Output the [X, Y] coordinate of the center of the cell containing the given text.  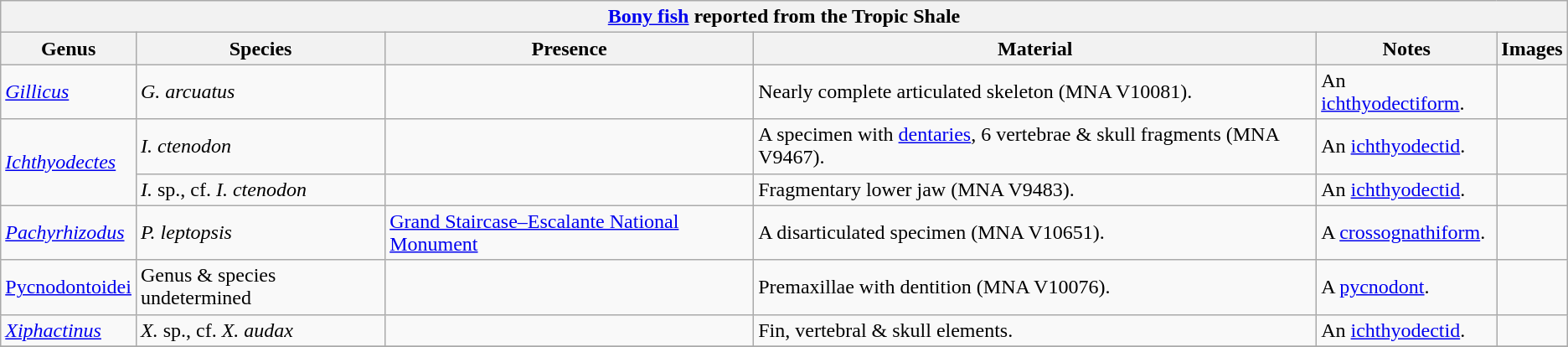
Pycnodontoidei [69, 287]
Species [260, 49]
Notes [1407, 49]
Genus & species undetermined [260, 287]
Presence [570, 49]
A crossognathiform. [1407, 233]
I. sp., cf. I. ctenodon [260, 189]
Bony fish reported from the Tropic Shale [784, 17]
A disarticulated specimen (MNA V10651). [1035, 233]
Fin, vertebral & skull elements. [1035, 330]
Gillicus [69, 92]
P. leptopsis [260, 233]
Nearly complete articulated skeleton (MNA V10081). [1035, 92]
Premaxillae with dentition (MNA V10076). [1035, 287]
Genus [69, 49]
Fragmentary lower jaw (MNA V9483). [1035, 189]
Grand Staircase–Escalante National Monument [570, 233]
An ichthyodectiform. [1407, 92]
Material [1035, 49]
X. sp., cf. X. audax [260, 330]
Ichthyodectes [69, 163]
Xiphactinus [69, 330]
A pycnodont. [1407, 287]
Pachyrhizodus [69, 233]
I. ctenodon [260, 146]
Images [1532, 49]
A specimen with dentaries, 6 vertebrae & skull fragments (MNA V9467). [1035, 146]
G. arcuatus [260, 92]
